Locate the cell with the specified text and output its (x, y) center coordinate. 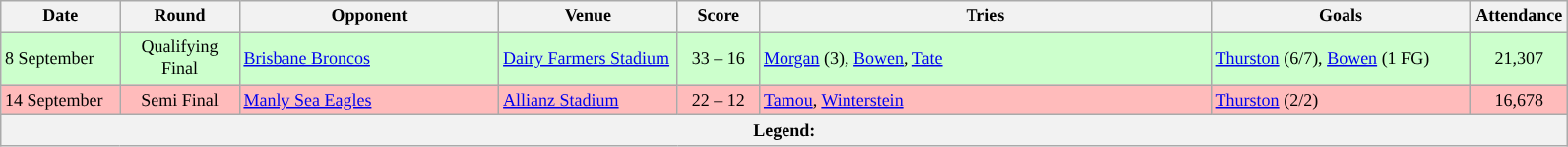
Allianz Stadium (589, 101)
Venue (589, 16)
Manly Sea Eagles (369, 101)
Attendance (1520, 16)
8 September (61, 58)
Tamou, Winterstein (986, 101)
Legend: (784, 130)
21,307 (1520, 58)
Thurston (2/2) (1341, 101)
Date (61, 16)
Goals (1341, 16)
33 – 16 (719, 58)
Semi Final (179, 101)
14 September (61, 101)
Score (719, 16)
Round (179, 16)
22 – 12 (719, 101)
Morgan (3), Bowen, Tate (986, 58)
16,678 (1520, 101)
Qualifying Final (179, 58)
Tries (986, 16)
Opponent (369, 16)
Dairy Farmers Stadium (589, 58)
Thurston (6/7), Bowen (1 FG) (1341, 58)
Brisbane Broncos (369, 58)
